Extract the (X, Y) coordinate from the center of the cell holding the provided text.  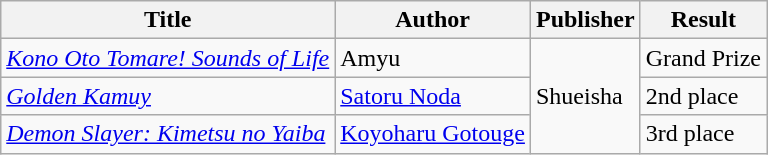
Publisher (585, 20)
Shueisha (585, 96)
2nd place (703, 96)
Satoru Noda (433, 96)
Golden Kamuy (168, 96)
Demon Slayer: Kimetsu no Yaiba (168, 134)
Grand Prize (703, 58)
Author (433, 20)
Koyoharu Gotouge (433, 134)
Title (168, 20)
3rd place (703, 134)
Amyu (433, 58)
Result (703, 20)
Kono Oto Tomare! Sounds of Life (168, 58)
